Return the (x, y) coordinate for the center point of the cell that contains the specified text.  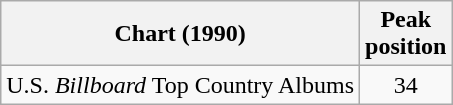
U.S. Billboard Top Country Albums (180, 85)
Chart (1990) (180, 34)
34 (406, 85)
Peakposition (406, 34)
